From the cell containing the given text, extract its center point as (X, Y) coordinate. 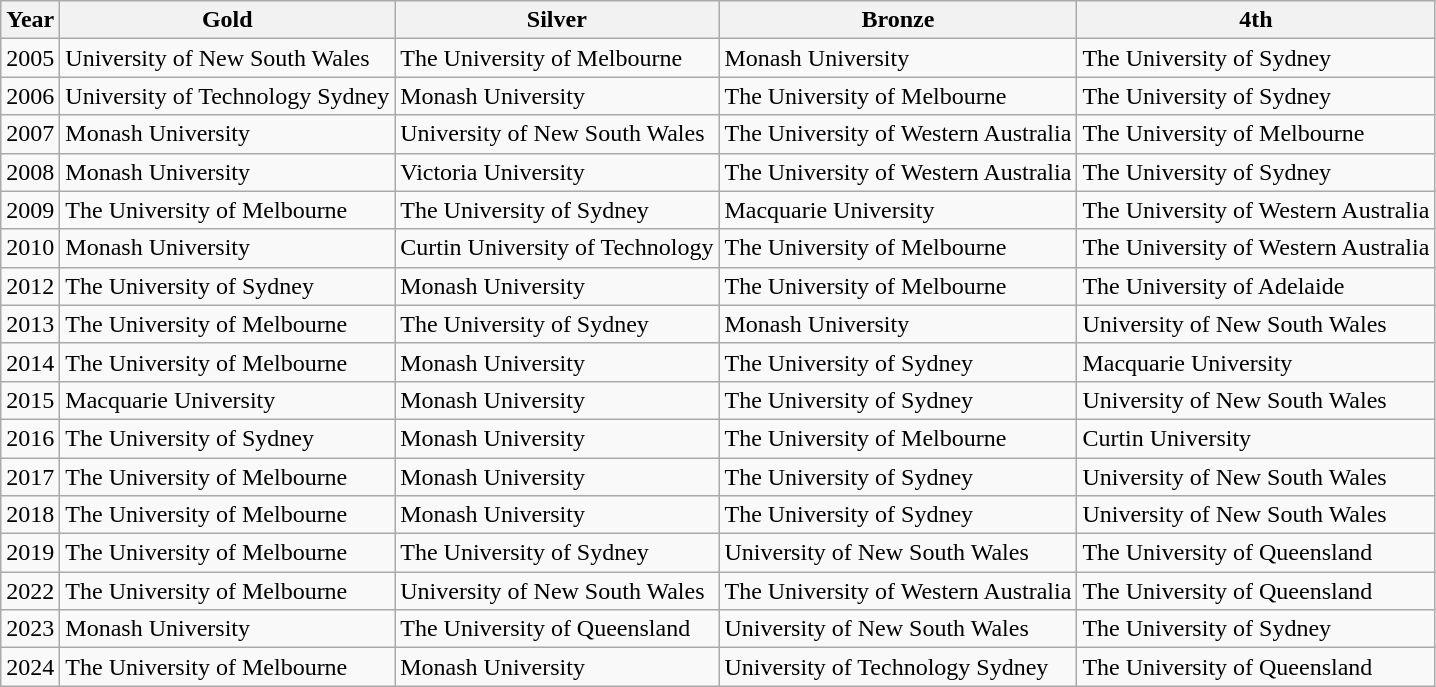
2018 (30, 515)
Gold (228, 20)
Curtin University (1256, 438)
Year (30, 20)
2012 (30, 286)
2013 (30, 324)
2006 (30, 96)
2019 (30, 553)
Curtin University of Technology (557, 248)
2024 (30, 667)
2010 (30, 248)
2007 (30, 134)
2009 (30, 210)
2016 (30, 438)
2014 (30, 362)
Victoria University (557, 172)
The University of Adelaide (1256, 286)
2023 (30, 629)
Silver (557, 20)
2017 (30, 477)
Bronze (898, 20)
2022 (30, 591)
2015 (30, 400)
2008 (30, 172)
4th (1256, 20)
2005 (30, 58)
